Capture the cell that displays the provided text and extract its [X, Y] central coordinate. 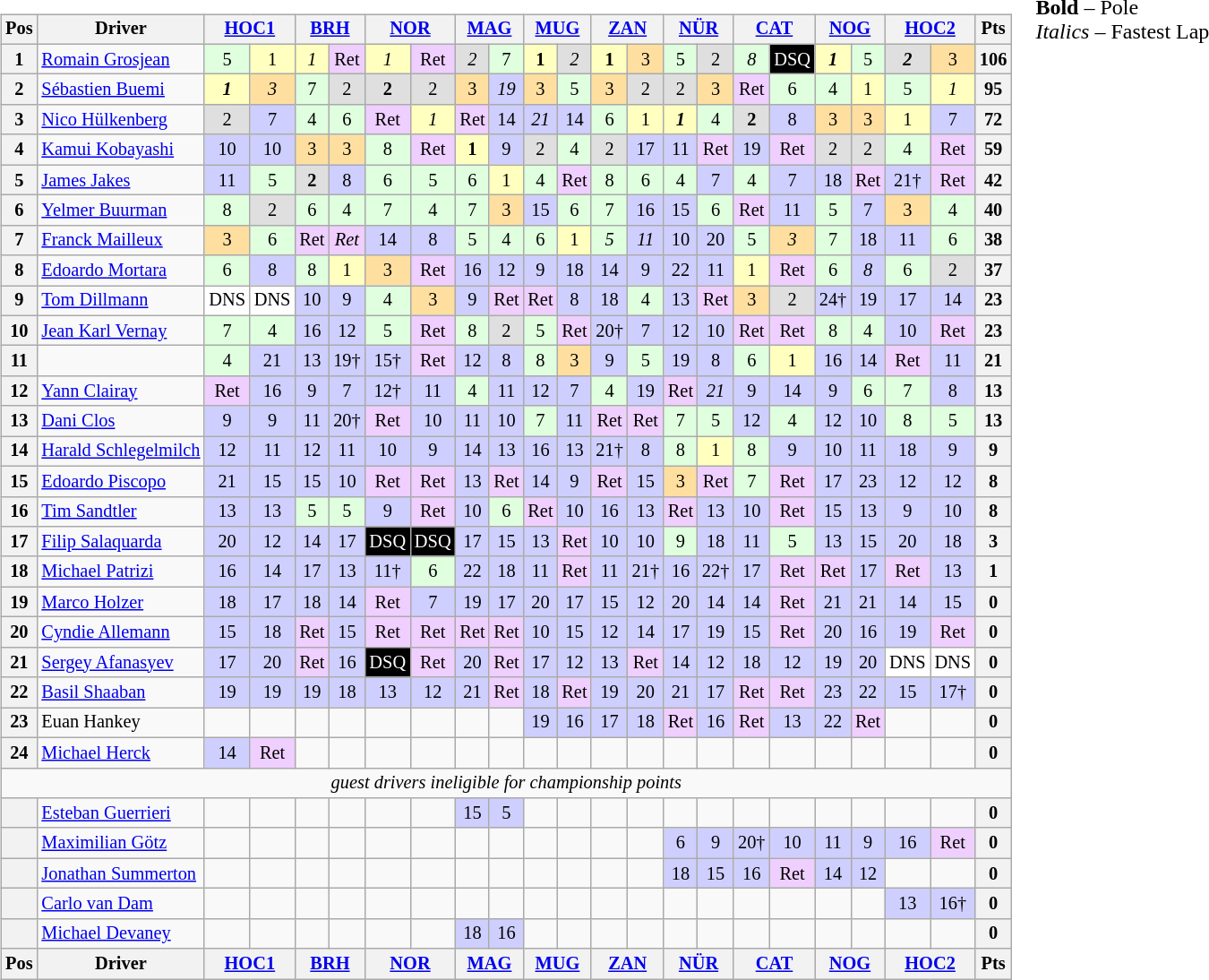
Jean Karl Vernay [120, 331]
Romain Grosjean [120, 59]
Yelmer Buurman [120, 211]
12† [388, 391]
106 [993, 59]
Michael Patrizi [120, 572]
Sergey Afanasyev [120, 662]
Basil Shaaban [120, 692]
Carlo van Dam [120, 904]
16† [953, 904]
Jonathan Summerton [120, 873]
Marco Holzer [120, 602]
59 [993, 150]
Kamui Kobayashi [120, 150]
Cyndie Allemann [120, 632]
38 [993, 240]
James Jakes [120, 180]
15† [388, 361]
22† [716, 572]
Yann Clairay [120, 391]
Franck Mailleux [120, 240]
Michael Devaney [120, 933]
Sébastien Buemi [120, 90]
42 [993, 180]
Maximilian Götz [120, 843]
40 [993, 211]
37 [993, 271]
17† [953, 692]
Euan Hankey [120, 723]
Harald Schlegelmilch [120, 451]
24 [19, 752]
Dani Clos [120, 421]
95 [993, 90]
Tim Sandtler [120, 511]
Esteban Guerrieri [120, 813]
Nico Hülkenberg [120, 120]
Michael Herck [120, 752]
Tom Dillmann [120, 301]
19† [347, 361]
24† [833, 301]
guest drivers ineligible for championship points [506, 783]
Edoardo Mortara [120, 271]
Edoardo Piscopo [120, 481]
72 [993, 120]
Filip Salaquarda [120, 542]
11† [388, 572]
